Pinpoint the cell where the given text exists, returning its (x, y) midpoint coordinate. 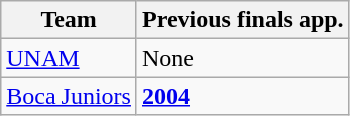
Boca Juniors (69, 96)
Team (69, 20)
Previous finals app. (242, 20)
2004 (242, 96)
UNAM (69, 58)
None (242, 58)
